Search for the cell housing the specified text and yield its [X, Y] center coordinate. 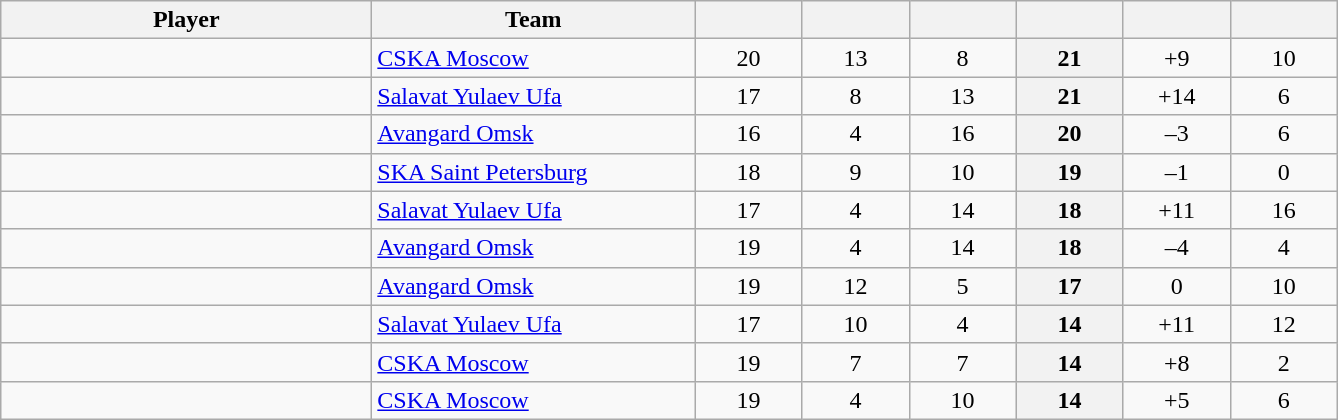
SKA Saint Petersburg [534, 172]
+9 [1176, 58]
–4 [1176, 248]
+14 [1176, 96]
+5 [1176, 400]
2 [1284, 362]
9 [856, 172]
Team [534, 20]
+8 [1176, 362]
–1 [1176, 172]
5 [962, 286]
–3 [1176, 134]
Player [186, 20]
